Pinpoint the cell where the given text exists, returning its (x, y) midpoint coordinate. 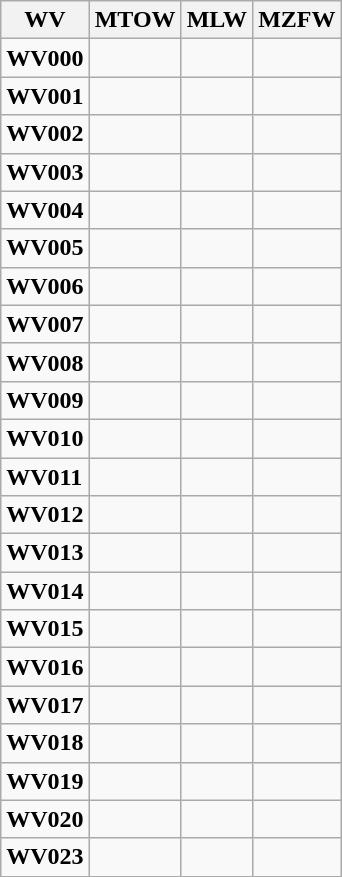
WV009 (45, 400)
WV018 (45, 743)
WV019 (45, 781)
MTOW (135, 20)
WV015 (45, 629)
WV014 (45, 591)
WV011 (45, 477)
WV023 (45, 857)
WV017 (45, 705)
MZFW (297, 20)
WV008 (45, 362)
WV (45, 20)
MLW (217, 20)
WV020 (45, 819)
WV001 (45, 96)
WV006 (45, 286)
WV013 (45, 553)
WV005 (45, 248)
WV012 (45, 515)
WV002 (45, 134)
WV010 (45, 438)
WV000 (45, 58)
WV016 (45, 667)
WV003 (45, 172)
WV007 (45, 324)
WV004 (45, 210)
